Locate the cell with the specified text and output its (X, Y) center coordinate. 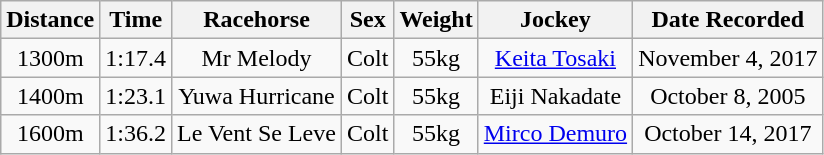
Racehorse (257, 20)
1:23.1 (136, 96)
Le Vent Se Leve (257, 134)
Keita Tosaki (555, 58)
October 8, 2005 (728, 96)
1:36.2 (136, 134)
Time (136, 20)
1400m (50, 96)
1300m (50, 58)
Jockey (555, 20)
Date Recorded (728, 20)
Yuwa Hurricane (257, 96)
Mirco Demuro (555, 134)
Distance (50, 20)
1:17.4 (136, 58)
Weight (436, 20)
Mr Melody (257, 58)
Eiji Nakadate (555, 96)
November 4, 2017 (728, 58)
1600m (50, 134)
October 14, 2017 (728, 134)
Sex (367, 20)
